Scan for the cell matching the given text and deliver its [X, Y] coordinate at center. 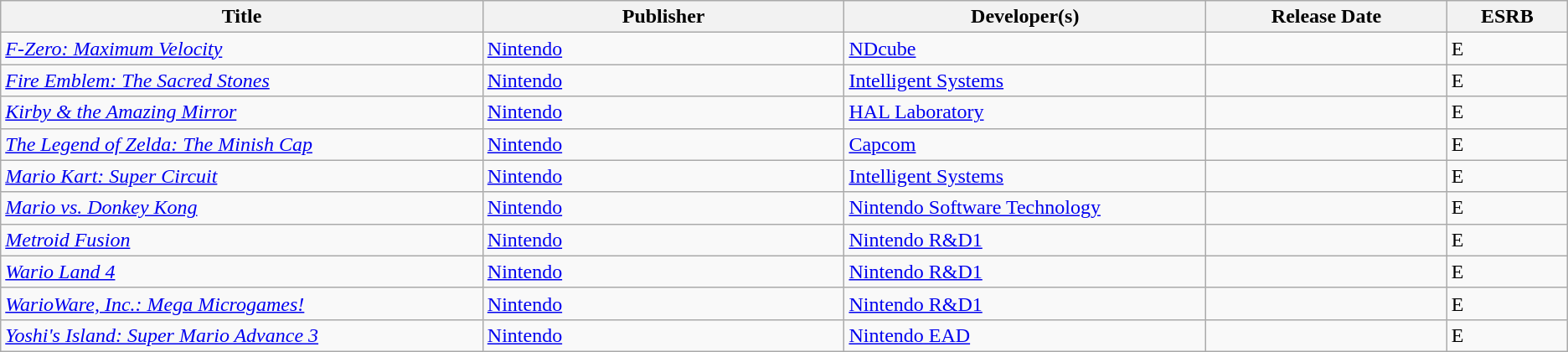
Nintendo Software Technology [1025, 208]
Publisher [663, 17]
ESRB [1507, 17]
Wario Land 4 [242, 272]
HAL Laboratory [1025, 112]
The Legend of Zelda: The Minish Cap [242, 144]
Release Date [1327, 17]
NDcube [1025, 49]
Fire Emblem: The Sacred Stones [242, 80]
F-Zero: Maximum Velocity [242, 49]
Mario Kart: Super Circuit [242, 176]
Mario vs. Donkey Kong [242, 208]
Yoshi's Island: Super Mario Advance 3 [242, 335]
Nintendo EAD [1025, 335]
WarioWare, Inc.: Mega Microgames! [242, 303]
Capcom [1025, 144]
Developer(s) [1025, 17]
Kirby & the Amazing Mirror [242, 112]
Title [242, 17]
Metroid Fusion [242, 240]
